Determine the (X, Y) coordinate at the center of the cell enclosing the given text.  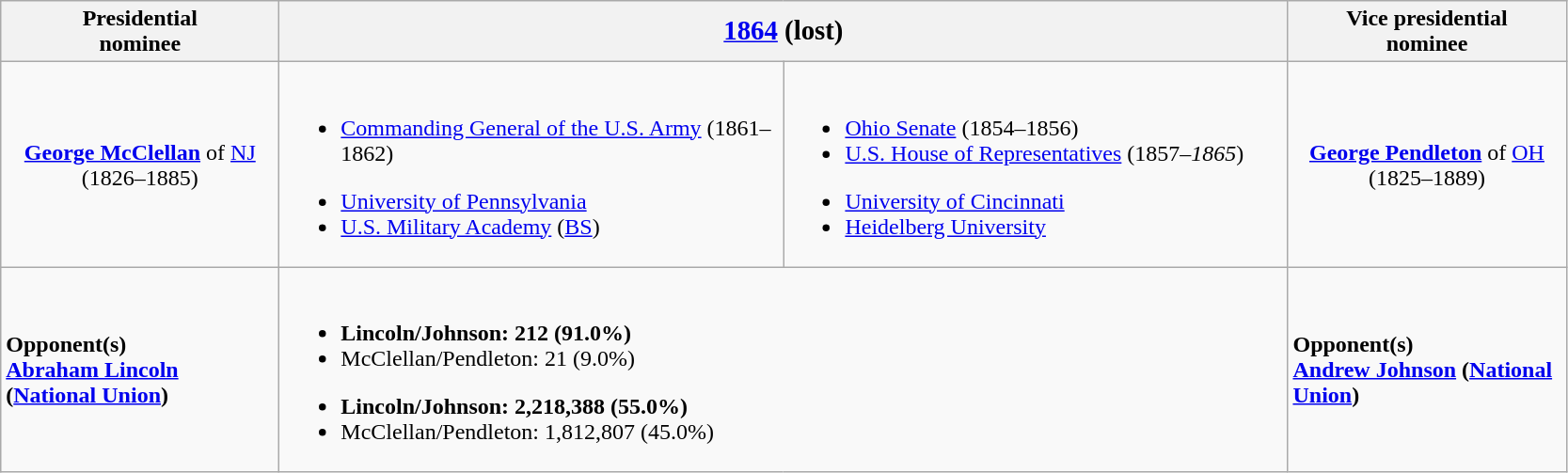
Opponent(s)Andrew Johnson (National Union) (1427, 370)
Opponent(s)Abraham Lincoln (National Union) (140, 370)
Ohio Senate (1854–1856)U.S. House of Representatives (1857–1865)University of CincinnatiHeidelberg University (1036, 165)
1864 (lost) (784, 32)
Vice presidentialnominee (1427, 32)
Lincoln/Johnson: 212 (91.0%)McClellan/Pendleton: 21 (9.0%)Lincoln/Johnson: 2,218,388 (55.0%)McClellan/Pendleton: 1,812,807 (45.0%) (784, 370)
Commanding General of the U.S. Army (1861–1862)University of PennsylvaniaU.S. Military Academy (BS) (531, 165)
George McClellan of NJ(1826–1885) (140, 165)
Presidentialnominee (140, 32)
George Pendleton of OH(1825–1889) (1427, 165)
